For the text-containing cell, return its midpoint in (x, y) coordinate format. 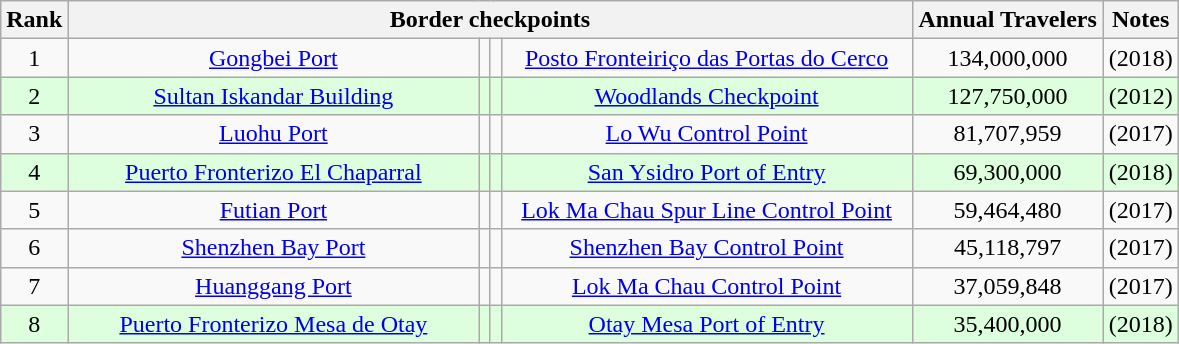
(2012) (1140, 96)
2 (34, 96)
Otay Mesa Port of Entry (706, 324)
4 (34, 172)
81,707,959 (1008, 134)
8 (34, 324)
3 (34, 134)
134,000,000 (1008, 58)
Annual Travelers (1008, 20)
5 (34, 210)
Lo Wu Control Point (706, 134)
37,059,848 (1008, 286)
San Ysidro Port of Entry (706, 172)
35,400,000 (1008, 324)
Border checkpoints (490, 20)
Notes (1140, 20)
Rank (34, 20)
Gongbei Port (274, 58)
45,118,797 (1008, 248)
Sultan Iskandar Building (274, 96)
Puerto Fronterizo El Chaparral (274, 172)
Posto Fronteiriço das Portas do Cerco (706, 58)
69,300,000 (1008, 172)
127,750,000 (1008, 96)
Huanggang Port (274, 286)
59,464,480 (1008, 210)
Shenzhen Bay Control Point (706, 248)
Lok Ma Chau Spur Line Control Point (706, 210)
1 (34, 58)
Shenzhen Bay Port (274, 248)
6 (34, 248)
Futian Port (274, 210)
Woodlands Checkpoint (706, 96)
Luohu Port (274, 134)
Lok Ma Chau Control Point (706, 286)
7 (34, 286)
Puerto Fronterizo Mesa de Otay (274, 324)
